Capture the cell that displays the provided text and extract its [x, y] central coordinate. 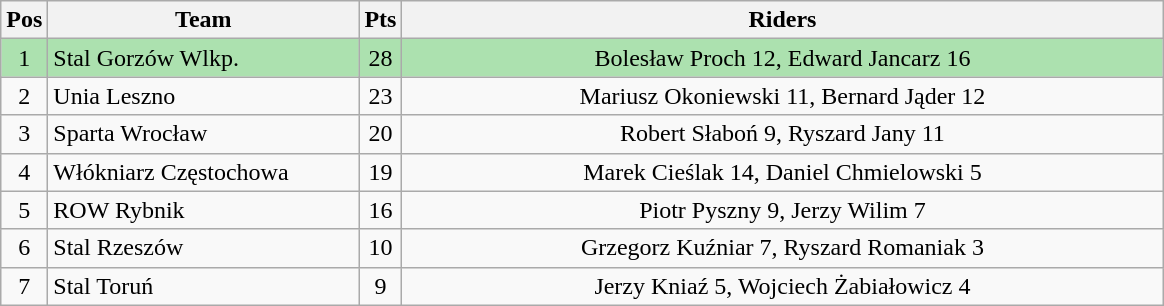
ROW Rybnik [204, 210]
Jerzy Kniaź 5, Wojciech Żabiałowicz 4 [782, 286]
3 [24, 134]
Unia Leszno [204, 96]
Piotr Pyszny 9, Jerzy Wilim 7 [782, 210]
7 [24, 286]
19 [380, 172]
5 [24, 210]
Sparta Wrocław [204, 134]
1 [24, 58]
Robert Słaboń 9, Ryszard Jany 11 [782, 134]
4 [24, 172]
2 [24, 96]
9 [380, 286]
16 [380, 210]
Riders [782, 20]
20 [380, 134]
Pts [380, 20]
Bolesław Proch 12, Edward Jancarz 16 [782, 58]
Team [204, 20]
Marek Cieślak 14, Daniel Chmielowski 5 [782, 172]
Stal Gorzów Wlkp. [204, 58]
10 [380, 248]
Stal Toruń [204, 286]
Grzegorz Kuźniar 7, Ryszard Romaniak 3 [782, 248]
28 [380, 58]
Pos [24, 20]
Mariusz Okoniewski 11, Bernard Jąder 12 [782, 96]
6 [24, 248]
Włókniarz Częstochowa [204, 172]
23 [380, 96]
Stal Rzeszów [204, 248]
